Locate the cell with the specified text and output its [x, y] center coordinate. 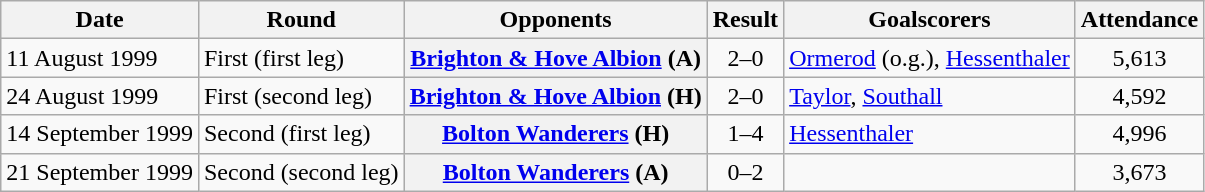
11 August 1999 [100, 58]
Brighton & Hove Albion (A) [556, 58]
Bolton Wanderers (H) [556, 134]
Hessenthaler [930, 134]
Taylor, Southall [930, 96]
Brighton & Hove Albion (H) [556, 96]
1–4 [745, 134]
5,613 [1139, 58]
0–2 [745, 172]
14 September 1999 [100, 134]
Date [100, 20]
First (first leg) [301, 58]
21 September 1999 [100, 172]
Round [301, 20]
Second (second leg) [301, 172]
Second (first leg) [301, 134]
Goalscorers [930, 20]
Bolton Wanderers (A) [556, 172]
Opponents [556, 20]
4,996 [1139, 134]
24 August 1999 [100, 96]
4,592 [1139, 96]
3,673 [1139, 172]
First (second leg) [301, 96]
Result [745, 20]
Attendance [1139, 20]
Ormerod (o.g.), Hessenthaler [930, 58]
